Extract the [X, Y] coordinate from the center of the cell holding the provided text.  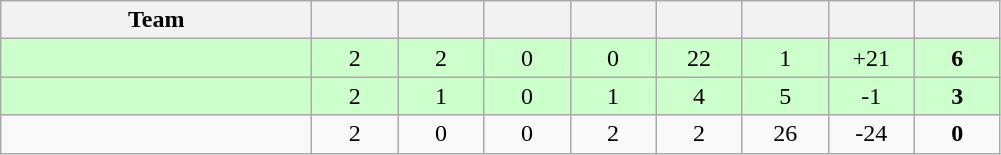
-1 [871, 96]
+21 [871, 58]
-24 [871, 134]
6 [957, 58]
Team [156, 20]
26 [785, 134]
4 [699, 96]
5 [785, 96]
22 [699, 58]
3 [957, 96]
